Find where the given text appears and provide that cell's center as (x, y) coordinate. 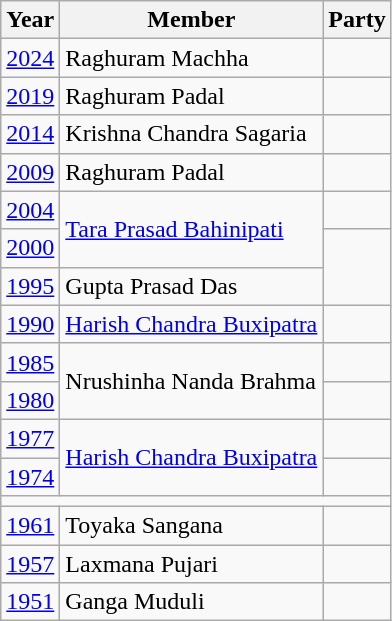
Party (357, 20)
2014 (30, 134)
1995 (30, 286)
1974 (30, 477)
1985 (30, 362)
Member (192, 20)
1951 (30, 602)
1977 (30, 438)
Toyaka Sangana (192, 526)
1957 (30, 564)
Tara Prasad Bahinipati (192, 229)
Laxmana Pujari (192, 564)
Nrushinha Nanda Brahma (192, 381)
Raghuram Machha (192, 58)
1990 (30, 324)
2009 (30, 172)
Gupta Prasad Das (192, 286)
1961 (30, 526)
2000 (30, 248)
Year (30, 20)
Ganga Muduli (192, 602)
Krishna Chandra Sagaria (192, 134)
2024 (30, 58)
2019 (30, 96)
2004 (30, 210)
1980 (30, 400)
